Locate the cell with the specified text and output its [x, y] center coordinate. 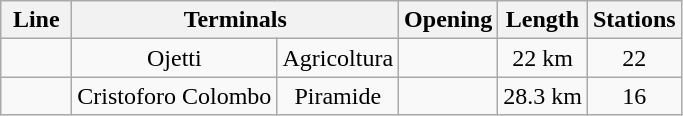
Length [543, 20]
28.3 km [543, 96]
Agricoltura [338, 58]
Stations [634, 20]
Cristoforo Colombo [174, 96]
Piramide [338, 96]
Opening [448, 20]
Terminals [236, 20]
Line [36, 20]
Ojetti [174, 58]
22 km [543, 58]
16 [634, 96]
22 [634, 58]
